Provide the [x, y] coordinate of the cell's center where the given text is located.  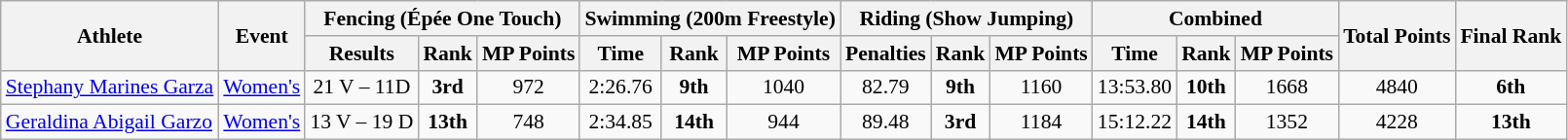
Riding (Show Jumping) [966, 18]
10th [1206, 87]
Swimming (200m Freestyle) [710, 18]
Fencing (Épée One Touch) [442, 18]
972 [528, 87]
Geraldina Abigail Garzo [110, 122]
1160 [1040, 87]
Final Rank [1511, 35]
1352 [1288, 122]
4840 [1397, 87]
15:12.22 [1135, 122]
2:26.76 [620, 87]
Results [361, 53]
4228 [1397, 122]
Total Points [1397, 35]
2:34.85 [620, 122]
1040 [783, 87]
Combined [1215, 18]
89.48 [886, 122]
Stephany Marines Garza [110, 87]
6th [1511, 87]
944 [783, 122]
21 V – 11D [361, 87]
82.79 [886, 87]
Event [261, 35]
Athlete [110, 35]
13 V – 19 D [361, 122]
13:53.80 [1135, 87]
748 [528, 122]
Penalties [886, 53]
1668 [1288, 87]
1184 [1040, 122]
